Extract the [x, y] coordinate from the center of the cell holding the provided text.  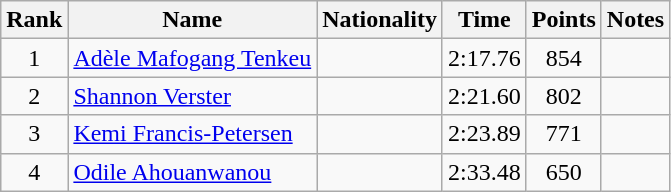
2 [34, 96]
3 [34, 134]
Odile Ahouanwanou [192, 172]
2:17.76 [484, 58]
854 [564, 58]
Rank [34, 20]
Name [192, 20]
2:21.60 [484, 96]
Time [484, 20]
650 [564, 172]
771 [564, 134]
Kemi Francis-Petersen [192, 134]
802 [564, 96]
Notes [635, 20]
2:23.89 [484, 134]
Shannon Verster [192, 96]
2:33.48 [484, 172]
Adèle Mafogang Tenkeu [192, 58]
1 [34, 58]
Points [564, 20]
4 [34, 172]
Nationality [380, 20]
